From the cell containing the given text, extract its center point as (x, y) coordinate. 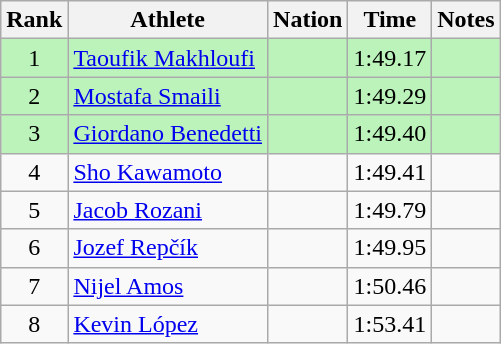
Notes (466, 20)
6 (34, 248)
1:50.46 (390, 286)
Time (390, 20)
Sho Kawamoto (168, 172)
Jacob Rozani (168, 210)
Kevin López (168, 324)
1:49.79 (390, 210)
1:49.29 (390, 96)
5 (34, 210)
Mostafa Smaili (168, 96)
4 (34, 172)
1:49.41 (390, 172)
2 (34, 96)
Rank (34, 20)
1:49.40 (390, 134)
1 (34, 58)
Athlete (168, 20)
Jozef Repčík (168, 248)
Nation (308, 20)
1:49.95 (390, 248)
Taoufik Makhloufi (168, 58)
3 (34, 134)
1:53.41 (390, 324)
7 (34, 286)
Nijel Amos (168, 286)
Giordano Benedetti (168, 134)
1:49.17 (390, 58)
8 (34, 324)
